Output the [X, Y] coordinate of the center of the cell containing the given text.  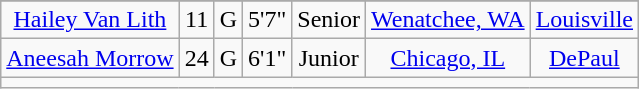
Chicago, IL [448, 58]
DePaul [584, 58]
Louisville [584, 20]
Junior [329, 58]
11 [196, 20]
Wenatchee, WA [448, 20]
6'1" [268, 58]
Senior [329, 20]
24 [196, 58]
Aneesah Morrow [90, 58]
Hailey Van Lith [90, 20]
5'7" [268, 20]
